Determine the (X, Y) coordinate at the center of the cell enclosing the given text.  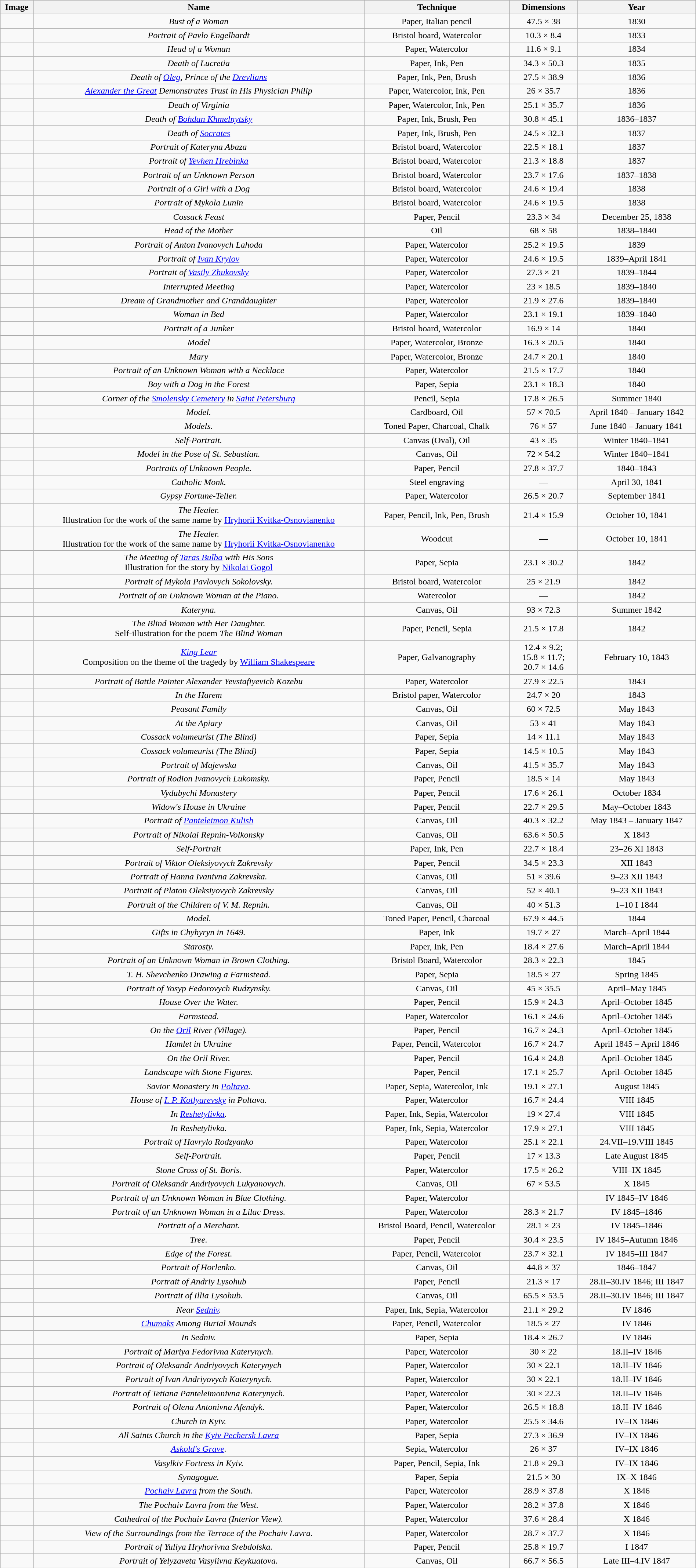
14.5 × 10.5 (544, 751)
21.1 × 29.2 (544, 1309)
In Sedniv. (199, 1337)
Sepia, Watercolor (437, 1449)
May–October 1843 (637, 807)
17 × 13.3 (544, 1156)
28.3 × 22.3 (544, 960)
72 × 54.2 (544, 454)
34.3 × 50.3 (544, 63)
26.5 × 18.8 (544, 1407)
1835 (637, 63)
27.9 × 22.5 (544, 681)
Late August 1845 (637, 1156)
On the Oril River (Village). (199, 1030)
19.1 × 27.1 (544, 1086)
Portrait of Illia Lysohub. (199, 1295)
Boy with a Dog in the Forest (199, 384)
Canvas (Oval), Oil (437, 440)
On the Oril River. (199, 1058)
16.7 × 24.4 (544, 1100)
Portrait of Olena Antonivna Afendyk. (199, 1407)
Death of Oleg, Prince of the Drevlians (199, 77)
Models. (199, 426)
19.7 × 27 (544, 933)
April–May 1845 (637, 988)
47.5 × 38 (544, 21)
Portrait of the Children of V. M. Repnin. (199, 904)
17.1 × 25.7 (544, 1072)
1839 (637, 245)
Kateryna. (199, 609)
25.1 × 35.7 (544, 105)
The Blind Woman with Her Daughter. Self-illustration for the poem The Blind Woman (199, 628)
Portrait of an Unknown Person (199, 175)
Farmstead. (199, 1016)
Portrait of Nikolai Repnin-Volkonsky (199, 835)
Edge of the Forest. (199, 1254)
Portrait of a Merchant. (199, 1226)
X 1845 (637, 1184)
65.5 × 53.5 (544, 1295)
16.3 × 20.5 (544, 342)
24.6 × 19.4 (544, 189)
21.5 × 30 (544, 1477)
Portrait of Platon Oleksiyovych Zakrevsky (199, 890)
Death of Lucretia (199, 63)
23.7 × 17.6 (544, 175)
23 × 18.5 (544, 287)
Catholic Monk. (199, 482)
X 1843 (637, 835)
Cossack Feast (199, 217)
Portrait of Mariya Fedorivna Katerynych. (199, 1351)
1846–1847 (637, 1268)
28.1 × 23 (544, 1226)
28.9 × 37.8 (544, 1491)
Death of Virginia (199, 105)
Paper, Ink, Pen, Brush (437, 77)
Steel engraving (437, 482)
21.4 × 15.9 (544, 515)
June 1840 – January 1841 (637, 426)
Portrait of Tetiana Panteleimonivna Katerynych. (199, 1393)
51 × 39.6 (544, 876)
Bust of a Woman (199, 21)
Portrait of an Unknown Woman with a Necklace (199, 370)
25.8 × 19.7 (544, 1547)
Watercolor (437, 595)
Portrait of Majewska (199, 765)
Paper, Ink (437, 933)
Portrait of an Unknown Woman in Blue Clothing. (199, 1198)
Portrait of Ivan Andriyovych Katerynych. (199, 1379)
52 × 40.1 (544, 890)
24.7 × 20 (544, 695)
67.9 × 44.5 (544, 919)
41.5 × 35.7 (544, 765)
Paper, Sepia, Watercolor, Ink (437, 1086)
1844 (637, 919)
23.7 × 32.1 (544, 1254)
16.7 × 24.7 (544, 1044)
16.7 × 24.3 (544, 1030)
11.6 × 9.1 (544, 49)
Portrait of Oleksandr Andriyovych Katerynych (199, 1365)
1833 (637, 35)
House Over the Water. (199, 1002)
66.7 × 56.5 (544, 1561)
Portrait of a Junker (199, 328)
60 × 72.5 (544, 709)
Model in the Pose of St. Sebastian. (199, 454)
August 1845 (637, 1086)
30.8 × 45.1 (544, 119)
T. H. Shevchenko Drawing a Farmstead. (199, 974)
25.1 × 22.1 (544, 1142)
24.VII–19.VIII 1845 (637, 1142)
Askold's Grave. (199, 1449)
Self-Portrait (199, 849)
Paper, Pencil, Ink, Pen, Brush (437, 515)
28.2 × 37.8 (544, 1505)
Pencil, Sepia (437, 398)
Savior Monastery in Poltava. (199, 1086)
Vydubychi Monastery (199, 793)
Gifts in Chyhyryn in 1649. (199, 933)
19 × 27.4 (544, 1114)
IV 1845–IV 1846 (637, 1198)
Toned Paper, Charcoal, Chalk (437, 426)
View of the Surroundings from the Terrace of the Pochaiv Lavra. (199, 1533)
30 × 22 (544, 1351)
Alexander the Great Demonstrates Trust in His Physician Philip (199, 91)
18.4 × 26.7 (544, 1337)
House of I. P. Kotlyarevsky in Poltava. (199, 1100)
16.9 × 14 (544, 328)
King Lear Composition on the theme of the tragedy by William Shakespeare (199, 657)
Spring 1845 (637, 974)
Portrait of Mykola Pavlovych Sokolovsky. (199, 581)
Cathedral of the Pochaiv Lavra (Interior View). (199, 1519)
28.7 × 37.7 (544, 1533)
Image (17, 7)
17.9 × 27.1 (544, 1128)
Stone Cross of St. Boris. (199, 1170)
Portrait of an Unknown Woman at the Piano. (199, 595)
25 × 21.9 (544, 581)
Cardboard, Oil (437, 412)
The Pochaiv Lavra from the West. (199, 1505)
Name (199, 7)
Gypsy Fortune-Teller. (199, 496)
Synagogue. (199, 1477)
1837–1838 (637, 175)
16.4 × 24.8 (544, 1058)
1834 (637, 49)
Woodcut (437, 539)
Portrait of Kateryna Abaza (199, 147)
23.1 × 18.3 (544, 384)
21.9 × 27.6 (544, 300)
Portrait of Oleksandr Andriyovych Lukyanovych. (199, 1184)
26 × 35.7 (544, 91)
34.5 × 23.3 (544, 863)
18.5 × 14 (544, 779)
IV 1845–Autumn 1846 (637, 1240)
Chumaks Among Burial Mounds (199, 1323)
Portrait of Pavlo Engelhardt (199, 35)
Model (199, 342)
Summer 1842 (637, 609)
40.3 × 32.2 (544, 821)
21.3 × 18.8 (544, 161)
At the Apiary (199, 723)
Portrait of Hanna Ivanivna Zakrevska. (199, 876)
Hamlet in Ukraine (199, 1044)
21.8 × 29.3 (544, 1463)
IX–X 1846 (637, 1477)
Vasylkiv Fortress in Kyiv. (199, 1463)
The Meeting of Taras Bulba with His SonsIllustration for the story by Nikolai Gogol (199, 563)
VIII–IX 1845 (637, 1170)
Death of Socrates (199, 133)
1839–April 1841 (637, 259)
40 × 51.3 (544, 904)
Portrait of Panteleimon Kulish (199, 821)
24.7 × 20.1 (544, 356)
17.6 × 26.1 (544, 793)
Portrait of Andriy Lysohub (199, 1281)
Tree. (199, 1240)
Portrait of Viktor Oleksiyovych Zakrevsky (199, 863)
30.4 × 23.5 (544, 1240)
Portrait of Yosyp Fedorovych Rudzynsky. (199, 988)
22.7 × 18.4 (544, 849)
17.5 × 26.2 (544, 1170)
Technique (437, 7)
Toned Paper, Pencil, Charcoal (437, 919)
1838–1840 (637, 231)
Bristol paper, Watercolor (437, 695)
Interrupted Meeting (199, 287)
1–10 I 1844 (637, 904)
Death of Bohdan Khmelnytsky (199, 119)
44.8 × 37 (544, 1268)
Starosty. (199, 947)
23.3 × 34 (544, 217)
Peasant Family (199, 709)
21.5 × 17.7 (544, 370)
IV 1845–III 1847 (637, 1254)
Woman in Bed (199, 314)
25.2 × 19.5 (544, 245)
24.5 × 32.3 (544, 133)
14 × 11.1 (544, 737)
10.3 × 8.4 (544, 35)
Oil (437, 231)
28.3 × 21.7 (544, 1212)
27.3 × 36.9 (544, 1435)
Portrait of Rodion Ivanovych Lukomsky. (199, 779)
Portrait of Anton Ivanovych Lahoda (199, 245)
26.5 × 20.7 (544, 496)
Portrait of Yuliya Hryhorivna Srebdolska. (199, 1547)
22.7 × 29.5 (544, 807)
26 × 37 (544, 1449)
Portraits of Unknown People. (199, 468)
76 × 57 (544, 426)
Paper, Italian pencil (437, 21)
Corner of the Smolensky Cemetery in Saint Petersburg (199, 398)
April 30, 1841 (637, 482)
1840–1843 (637, 468)
53 × 41 (544, 723)
93 × 72.3 (544, 609)
Portrait of Yevhen Hrebinka (199, 161)
22.5 × 18.1 (544, 147)
17.8 × 26.5 (544, 398)
57 × 70.5 (544, 412)
1836–1837 (637, 119)
Portrait of Horlenko. (199, 1268)
21.5 × 17.8 (544, 628)
25.5 × 34.6 (544, 1421)
Dimensions (544, 7)
September 1841 (637, 496)
Year (637, 7)
Head of the Mother (199, 231)
Paper, Pencil, Sepia (437, 628)
Pochaiv Lavra from the South. (199, 1491)
23–26 XI 1843 (637, 849)
63.6 × 50.5 (544, 835)
April 1840 – January 1842 (637, 412)
Paper, Pencil, Sepia, Ink (437, 1463)
Dream of Grandmother and Granddaughter (199, 300)
Head of a Woman (199, 49)
68 × 58 (544, 231)
1839–1844 (637, 273)
May 1843 – January 1847 (637, 821)
Landscape with Stone Figures. (199, 1072)
37.6 × 28.4 (544, 1519)
Portrait of a Girl with a Dog (199, 189)
Near Sedniv. (199, 1309)
12.4 × 9.2; 15.8 × 11.7; 20.7 × 14.6 (544, 657)
21.3 × 17 (544, 1281)
Summer 1840 (637, 398)
Widow's House in Ukraine (199, 807)
Church in Kyiv. (199, 1421)
1845 (637, 960)
18.4 × 27.6 (544, 947)
Paper, Galvanography (437, 657)
Mary (199, 356)
Portrait of an Unknown Woman in a Lilac Dress. (199, 1212)
Portrait of Battle Painter Alexander Yevstafiyevich Kozebu (199, 681)
43 × 35 (544, 440)
All Saints Church in the Kyiv Pechersk Lavra (199, 1435)
67 × 53.5 (544, 1184)
27.3 × 21 (544, 273)
Bristol Board, Pencil, Watercolor (437, 1226)
Portrait of Yelyzaveta Vasylivna Keykuatova. (199, 1561)
April 1845 – April 1846 (637, 1044)
27.5 × 38.9 (544, 77)
15.9 × 24.3 (544, 1002)
February 10, 1843 (637, 657)
December 25, 1838 (637, 217)
Portrait of Vasily Zhukovsky (199, 273)
23.1 × 30.2 (544, 563)
XII 1843 (637, 863)
27.8 × 37.7 (544, 468)
Portrait of an Unknown Woman in Brown Clothing. (199, 960)
Portrait of Mykola Lunin (199, 203)
16.1 × 24.6 (544, 1016)
Portrait of Havrylo Rodzyanko (199, 1142)
October 1834 (637, 793)
In the Harem (199, 695)
30 × 22.3 (544, 1393)
23.1 × 19.1 (544, 314)
Bristol Board, Watercolor (437, 960)
Portrait of Ivan Krylov (199, 259)
I 1847 (637, 1547)
45 × 35.5 (544, 988)
1830 (637, 21)
Late III–4.IV 1847 (637, 1561)
